Locate the cell with the specified text and output its (X, Y) center coordinate. 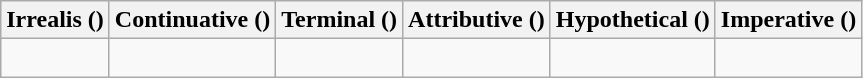
Continuative () (192, 20)
Irrealis () (56, 20)
Terminal () (340, 20)
Hypothetical () (632, 20)
Imperative () (788, 20)
Attributive () (477, 20)
